Output the [x, y] coordinate of the center of the cell containing the given text.  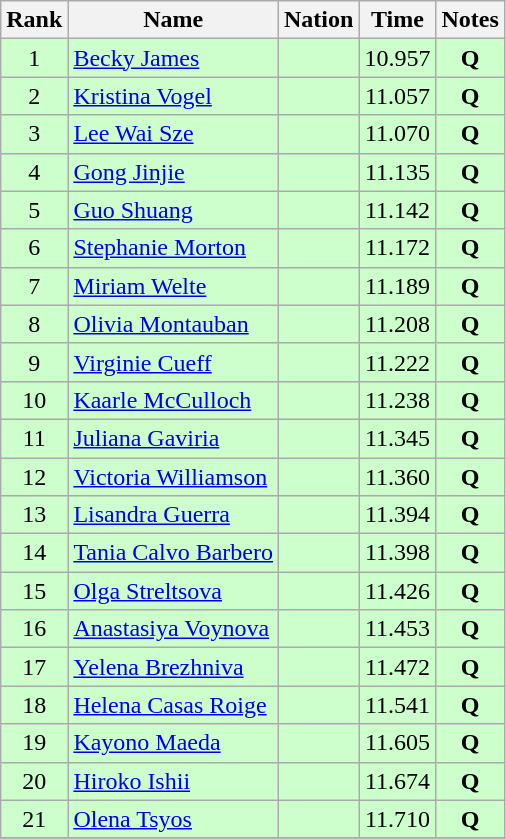
13 [34, 515]
11.238 [398, 400]
Rank [34, 20]
15 [34, 591]
3 [34, 134]
11.142 [398, 210]
11.710 [398, 819]
6 [34, 248]
11.674 [398, 781]
Kristina Vogel [174, 96]
11.208 [398, 324]
11.426 [398, 591]
Olivia Montauban [174, 324]
Guo Shuang [174, 210]
10.957 [398, 58]
2 [34, 96]
Lee Wai Sze [174, 134]
17 [34, 667]
Kayono Maeda [174, 743]
11.360 [398, 477]
Tania Calvo Barbero [174, 553]
Juliana Gaviria [174, 438]
Time [398, 20]
Miriam Welte [174, 286]
20 [34, 781]
10 [34, 400]
11.394 [398, 515]
11.057 [398, 96]
Becky James [174, 58]
11.135 [398, 172]
11.605 [398, 743]
8 [34, 324]
12 [34, 477]
7 [34, 286]
Helena Casas Roige [174, 705]
Hiroko Ishii [174, 781]
4 [34, 172]
1 [34, 58]
18 [34, 705]
Lisandra Guerra [174, 515]
Kaarle McCulloch [174, 400]
11.472 [398, 667]
11.345 [398, 438]
Olga Streltsova [174, 591]
Virginie Cueff [174, 362]
Victoria Williamson [174, 477]
21 [34, 819]
16 [34, 629]
Notes [470, 20]
19 [34, 743]
5 [34, 210]
11 [34, 438]
Nation [319, 20]
14 [34, 553]
Gong Jinjie [174, 172]
Yelena Brezhniva [174, 667]
9 [34, 362]
Olena Tsyos [174, 819]
11.398 [398, 553]
11.222 [398, 362]
11.189 [398, 286]
Anastasiya Voynova [174, 629]
11.172 [398, 248]
11.453 [398, 629]
Stephanie Morton [174, 248]
11.541 [398, 705]
11.070 [398, 134]
Name [174, 20]
